Identify which cell holds the provided text, then report its (x, y) central coordinate. 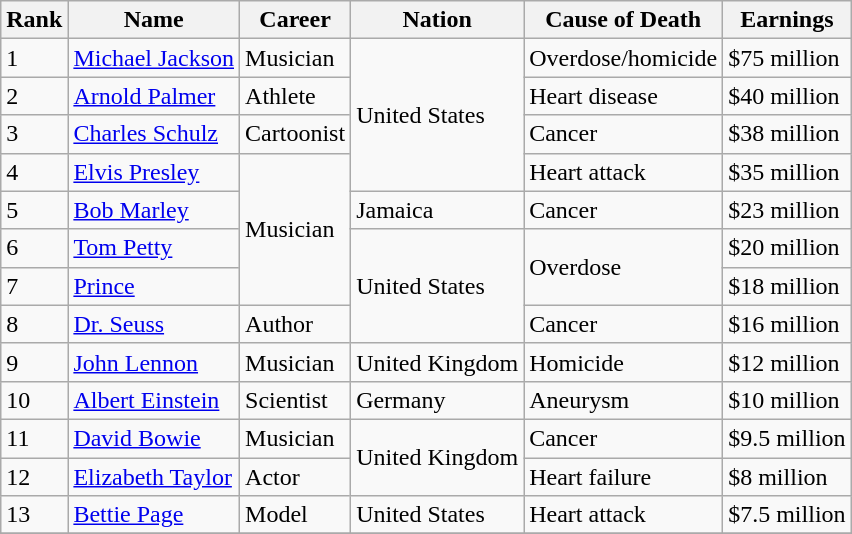
$38 million (787, 134)
Career (296, 20)
Bob Marley (154, 210)
$20 million (787, 248)
13 (34, 515)
$35 million (787, 172)
$23 million (787, 210)
$40 million (787, 96)
6 (34, 248)
$18 million (787, 286)
4 (34, 172)
$75 million (787, 58)
$8 million (787, 477)
$12 million (787, 362)
Overdose/homicide (624, 58)
Jamaica (438, 210)
Homicide (624, 362)
Nation (438, 20)
10 (34, 400)
Elvis Presley (154, 172)
Heart disease (624, 96)
Author (296, 324)
11 (34, 438)
Cartoonist (296, 134)
8 (34, 324)
Scientist (296, 400)
3 (34, 134)
Dr. Seuss (154, 324)
John Lennon (154, 362)
Model (296, 515)
$9.5 million (787, 438)
5 (34, 210)
Arnold Palmer (154, 96)
Rank (34, 20)
Earnings (787, 20)
Albert Einstein (154, 400)
Elizabeth Taylor (154, 477)
Aneurysm (624, 400)
Prince (154, 286)
Overdose (624, 267)
2 (34, 96)
Actor (296, 477)
$7.5 million (787, 515)
Heart failure (624, 477)
David Bowie (154, 438)
Tom Petty (154, 248)
$10 million (787, 400)
Germany (438, 400)
Cause of Death (624, 20)
Michael Jackson (154, 58)
$16 million (787, 324)
12 (34, 477)
Charles Schulz (154, 134)
7 (34, 286)
1 (34, 58)
9 (34, 362)
Name (154, 20)
Athlete (296, 96)
Bettie Page (154, 515)
